Find where the given text appears and provide that cell's center as [x, y] coordinate. 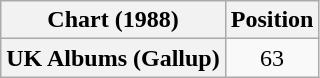
Chart (1988) [113, 20]
Position [272, 20]
63 [272, 58]
UK Albums (Gallup) [113, 58]
